Output the (X, Y) coordinate of the center of the cell containing the given text.  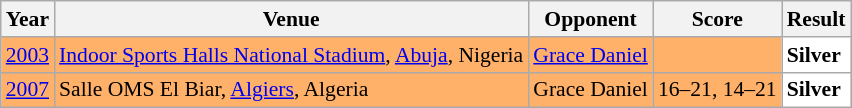
2003 (28, 55)
Indoor Sports Halls National Stadium, Abuja, Nigeria (291, 55)
Year (28, 19)
Venue (291, 19)
Score (718, 19)
Salle OMS El Biar, Algiers, Algeria (291, 90)
Opponent (590, 19)
16–21, 14–21 (718, 90)
Result (816, 19)
2007 (28, 90)
